Search for the cell housing the specified text and yield its [X, Y] center coordinate. 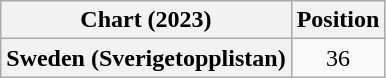
Position [338, 20]
Sweden (Sverigetopplistan) [146, 58]
36 [338, 58]
Chart (2023) [146, 20]
